Identify which cell holds the provided text, then report its [X, Y] central coordinate. 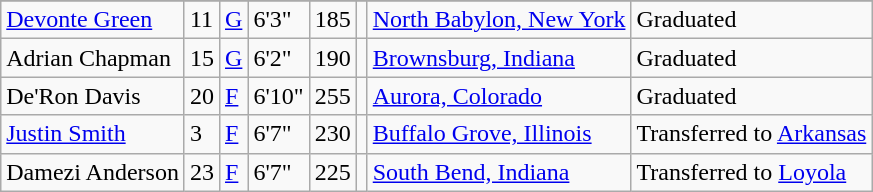
6'10" [278, 96]
Justin Smith [93, 134]
225 [332, 172]
Damezi Anderson [93, 172]
Brownsburg, Indiana [499, 58]
Transferred to Loyola [752, 172]
South Bend, Indiana [499, 172]
Devonte Green [93, 20]
North Babylon, New York [499, 20]
3 [202, 134]
255 [332, 96]
6'3" [278, 20]
Aurora, Colorado [499, 96]
230 [332, 134]
6'2" [278, 58]
190 [332, 58]
Buffalo Grove, Illinois [499, 134]
15 [202, 58]
Transferred to Arkansas [752, 134]
Adrian Chapman [93, 58]
20 [202, 96]
23 [202, 172]
11 [202, 20]
185 [332, 20]
De'Ron Davis [93, 96]
